Return the (x, y) coordinate for the center point of the cell that contains the specified text.  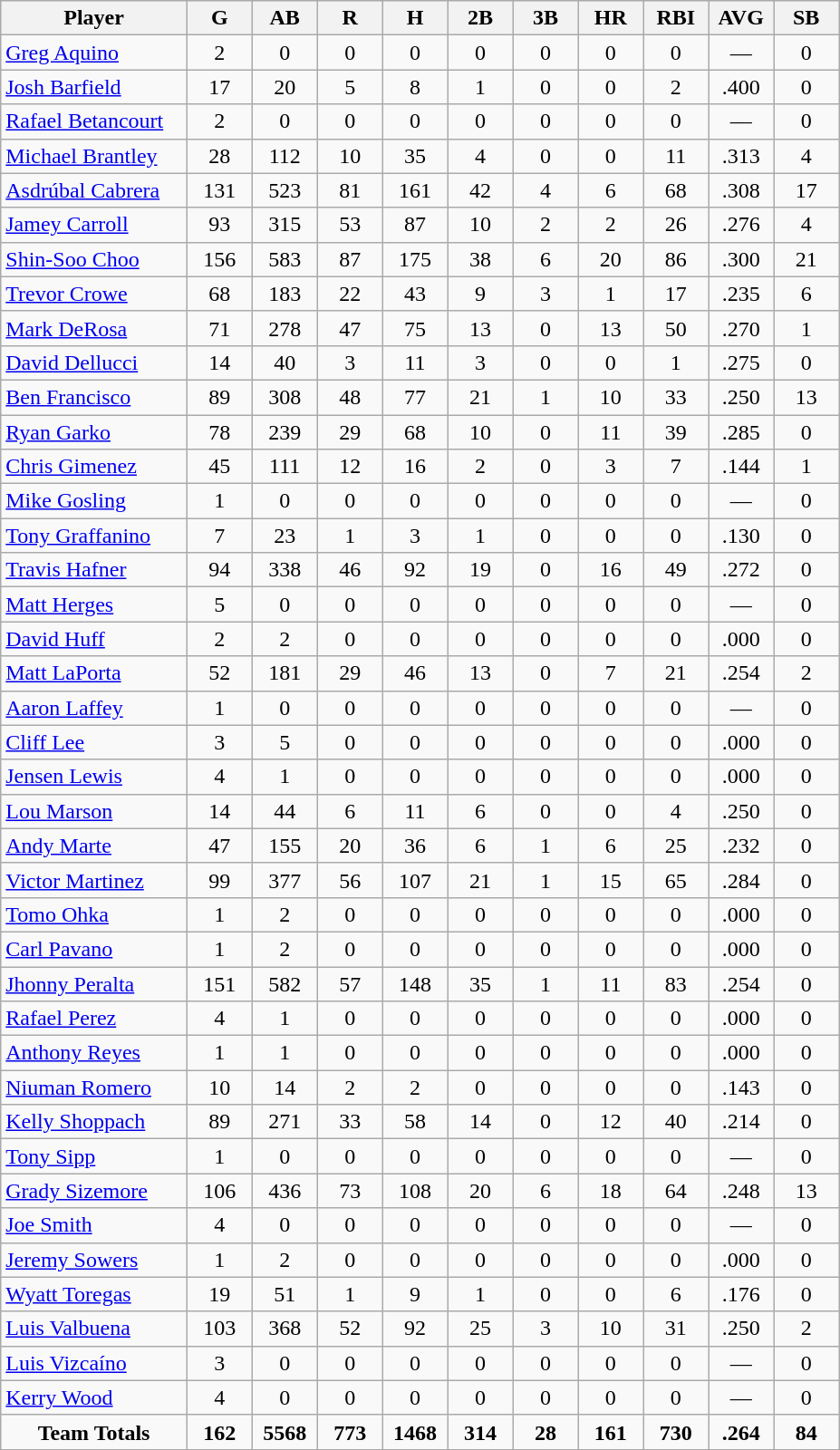
Jeremy Sowers (94, 1260)
G (219, 18)
.176 (741, 1294)
155 (285, 846)
Asdrúbal Cabrera (94, 190)
Carl Pavano (94, 949)
Player (94, 18)
58 (415, 1122)
314 (480, 1432)
SB (806, 18)
50 (676, 328)
111 (285, 467)
.276 (741, 225)
51 (285, 1294)
56 (350, 880)
151 (219, 983)
65 (676, 880)
Jamey Carroll (94, 225)
181 (285, 673)
57 (350, 983)
103 (219, 1329)
523 (285, 190)
.143 (741, 1087)
David Dellucci (94, 362)
Trevor Crowe (94, 294)
Shin-Soo Choo (94, 259)
Aaron Laffey (94, 708)
Kelly Shoppach (94, 1122)
Jensen Lewis (94, 777)
Greg Aquino (94, 53)
Andy Marte (94, 846)
131 (219, 190)
Luis Vizcaíno (94, 1363)
3B (546, 18)
106 (219, 1191)
R (350, 18)
.272 (741, 570)
.285 (741, 432)
22 (350, 294)
49 (676, 570)
Chris Gimenez (94, 467)
Jhonny Peralta (94, 983)
773 (350, 1432)
Lou Marson (94, 811)
377 (285, 880)
48 (350, 397)
Tony Graffanino (94, 536)
2B (480, 18)
H (415, 18)
Niuman Romero (94, 1087)
.214 (741, 1122)
Grady Sizemore (94, 1191)
15 (611, 880)
David Huff (94, 639)
Mark DeRosa (94, 328)
AVG (741, 18)
77 (415, 397)
.300 (741, 259)
Ryan Garko (94, 432)
.270 (741, 328)
308 (285, 397)
.264 (741, 1432)
93 (219, 225)
.232 (741, 846)
Team Totals (94, 1432)
338 (285, 570)
239 (285, 432)
Tomo Ohka (94, 914)
Rafael Betancourt (94, 121)
Joe Smith (94, 1225)
31 (676, 1329)
18 (611, 1191)
45 (219, 467)
278 (285, 328)
Matt LaPorta (94, 673)
44 (285, 811)
81 (350, 190)
75 (415, 328)
148 (415, 983)
Wyatt Toregas (94, 1294)
.400 (741, 87)
730 (676, 1432)
.308 (741, 190)
Kerry Wood (94, 1397)
Mike Gosling (94, 501)
Matt Herges (94, 604)
86 (676, 259)
Michael Brantley (94, 156)
Ben Francisco (94, 397)
38 (480, 259)
175 (415, 259)
94 (219, 570)
436 (285, 1191)
.313 (741, 156)
53 (350, 225)
71 (219, 328)
582 (285, 983)
271 (285, 1122)
.144 (741, 467)
.130 (741, 536)
108 (415, 1191)
183 (285, 294)
Tony Sipp (94, 1156)
.248 (741, 1191)
112 (285, 156)
26 (676, 225)
162 (219, 1432)
Rafael Perez (94, 1019)
156 (219, 259)
.284 (741, 880)
78 (219, 432)
99 (219, 880)
Victor Martinez (94, 880)
Travis Hafner (94, 570)
64 (676, 1191)
1468 (415, 1432)
Luis Valbuena (94, 1329)
39 (676, 432)
Cliff Lee (94, 742)
83 (676, 983)
315 (285, 225)
Anthony Reyes (94, 1053)
368 (285, 1329)
73 (350, 1191)
5568 (285, 1432)
23 (285, 536)
36 (415, 846)
107 (415, 880)
HR (611, 18)
RBI (676, 18)
583 (285, 259)
AB (285, 18)
43 (415, 294)
84 (806, 1432)
42 (480, 190)
8 (415, 87)
.235 (741, 294)
.275 (741, 362)
Josh Barfield (94, 87)
